Pinpoint the cell where the given text exists, returning its (x, y) midpoint coordinate. 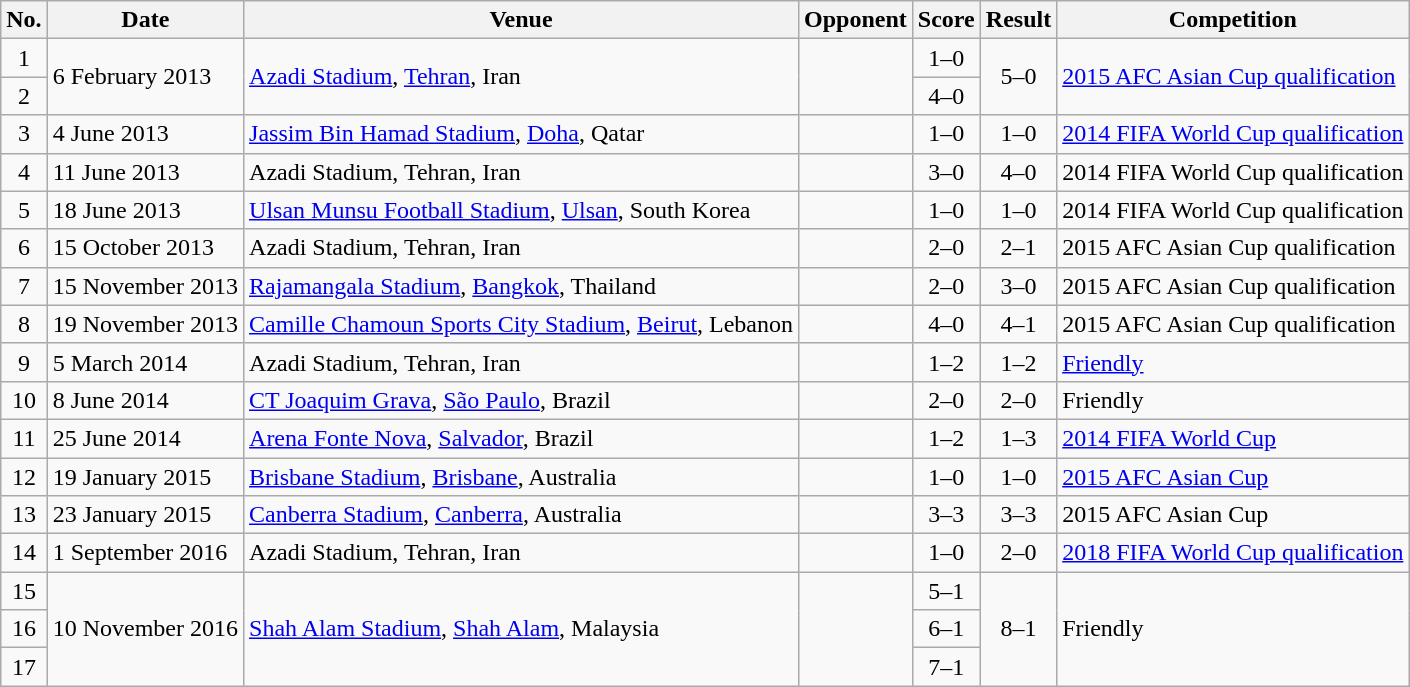
2 (24, 96)
Canberra Stadium, Canberra, Australia (522, 515)
8–1 (1018, 629)
3 (24, 134)
7–1 (946, 667)
11 June 2013 (145, 172)
Rajamangala Stadium, Bangkok, Thailand (522, 286)
23 January 2015 (145, 515)
5–0 (1018, 77)
9 (24, 362)
7 (24, 286)
6–1 (946, 629)
8 (24, 324)
18 June 2013 (145, 210)
12 (24, 477)
Shah Alam Stadium, Shah Alam, Malaysia (522, 629)
Ulsan Munsu Football Stadium, Ulsan, South Korea (522, 210)
5 (24, 210)
10 November 2016 (145, 629)
1 September 2016 (145, 553)
17 (24, 667)
16 (24, 629)
15 November 2013 (145, 286)
2014 FIFA World Cup (1233, 438)
Camille Chamoun Sports City Stadium, Beirut, Lebanon (522, 324)
25 June 2014 (145, 438)
CT Joaquim Grava, São Paulo, Brazil (522, 400)
4–1 (1018, 324)
6 February 2013 (145, 77)
4 (24, 172)
10 (24, 400)
5 March 2014 (145, 362)
4 June 2013 (145, 134)
5–1 (946, 591)
Date (145, 20)
14 (24, 553)
Opponent (856, 20)
Venue (522, 20)
19 January 2015 (145, 477)
15 October 2013 (145, 248)
1–3 (1018, 438)
Competition (1233, 20)
2018 FIFA World Cup qualification (1233, 553)
No. (24, 20)
1 (24, 58)
15 (24, 591)
2–1 (1018, 248)
Arena Fonte Nova, Salvador, Brazil (522, 438)
Brisbane Stadium, Brisbane, Australia (522, 477)
Jassim Bin Hamad Stadium, Doha, Qatar (522, 134)
8 June 2014 (145, 400)
Result (1018, 20)
19 November 2013 (145, 324)
13 (24, 515)
11 (24, 438)
6 (24, 248)
Score (946, 20)
